Scan for the cell matching the given text and deliver its [x, y] coordinate at center. 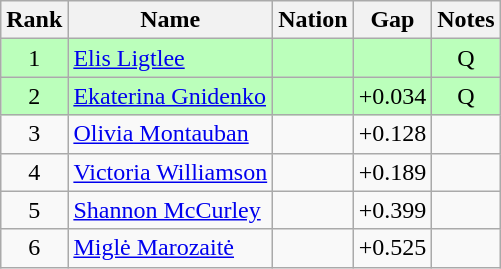
Nation [313, 20]
6 [34, 248]
Elis Ligtlee [170, 58]
4 [34, 172]
Notes [466, 20]
Shannon McCurley [170, 210]
1 [34, 58]
Miglė Marozaitė [170, 248]
+0.189 [392, 172]
Rank [34, 20]
+0.399 [392, 210]
Gap [392, 20]
+0.128 [392, 134]
Name [170, 20]
3 [34, 134]
5 [34, 210]
2 [34, 96]
Victoria Williamson [170, 172]
Olivia Montauban [170, 134]
+0.034 [392, 96]
Ekaterina Gnidenko [170, 96]
+0.525 [392, 248]
